Pinpoint the cell where the given text exists, returning its (x, y) midpoint coordinate. 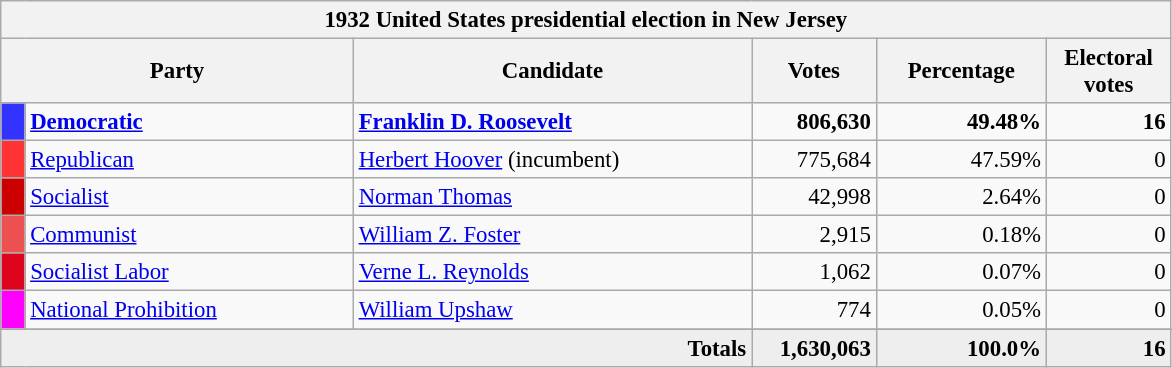
2.64% (961, 197)
0.05% (961, 310)
Totals (376, 348)
2,915 (814, 235)
775,684 (814, 160)
Communist (189, 235)
42,998 (814, 197)
Socialist Labor (189, 273)
Electoral votes (1108, 72)
Verne L. Reynolds (552, 273)
0.07% (961, 273)
Franklin D. Roosevelt (552, 122)
Socialist (189, 197)
1,630,063 (814, 348)
Percentage (961, 72)
49.48% (961, 122)
Democratic (189, 122)
Candidate (552, 72)
806,630 (814, 122)
National Prohibition (189, 310)
Votes (814, 72)
William Z. Foster (552, 235)
1932 United States presidential election in New Jersey (586, 20)
1,062 (814, 273)
100.0% (961, 348)
William Upshaw (552, 310)
Norman Thomas (552, 197)
0.18% (961, 235)
47.59% (961, 160)
Herbert Hoover (incumbent) (552, 160)
Republican (189, 160)
Party (178, 72)
774 (814, 310)
